Capture the cell that displays the provided text and extract its [x, y] central coordinate. 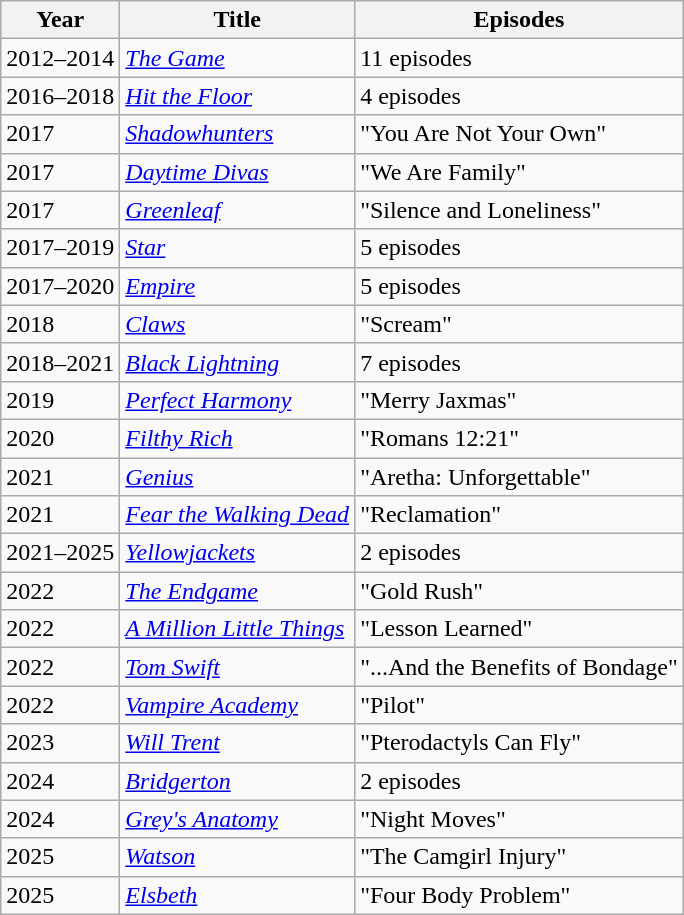
Fear the Walking Dead [238, 515]
Hit the Floor [238, 96]
The Game [238, 58]
Genius [238, 477]
"Romans 12:21" [520, 438]
"Night Moves" [520, 819]
7 episodes [520, 362]
4 episodes [520, 96]
"Lesson Learned" [520, 629]
"We Are Family" [520, 172]
"Reclamation" [520, 515]
Claws [238, 324]
"Silence and Loneliness" [520, 210]
Filthy Rich [238, 438]
Episodes [520, 20]
Empire [238, 286]
11 episodes [520, 58]
Star [238, 248]
2017–2019 [60, 248]
"Merry Jaxmas" [520, 400]
Perfect Harmony [238, 400]
"...And the Benefits of Bondage" [520, 667]
"Aretha: Unforgettable" [520, 477]
Bridgerton [238, 781]
Watson [238, 857]
2018 [60, 324]
"You Are Not Your Own" [520, 134]
Elsbeth [238, 895]
"Gold Rush" [520, 591]
2012–2014 [60, 58]
2020 [60, 438]
Tom Swift [238, 667]
Vampire Academy [238, 705]
"Scream" [520, 324]
"Pterodactyls Can Fly" [520, 743]
2019 [60, 400]
Will Trent [238, 743]
2016–2018 [60, 96]
2017–2020 [60, 286]
Shadowhunters [238, 134]
"The Camgirl Injury" [520, 857]
2018–2021 [60, 362]
Daytime Divas [238, 172]
Title [238, 20]
2021–2025 [60, 553]
Yellowjackets [238, 553]
Year [60, 20]
Black Lightning [238, 362]
Greenleaf [238, 210]
A Million Little Things [238, 629]
2023 [60, 743]
"Pilot" [520, 705]
The Endgame [238, 591]
Grey's Anatomy [238, 819]
"Four Body Problem" [520, 895]
